Return (X, Y) of the center of cell containing provided text 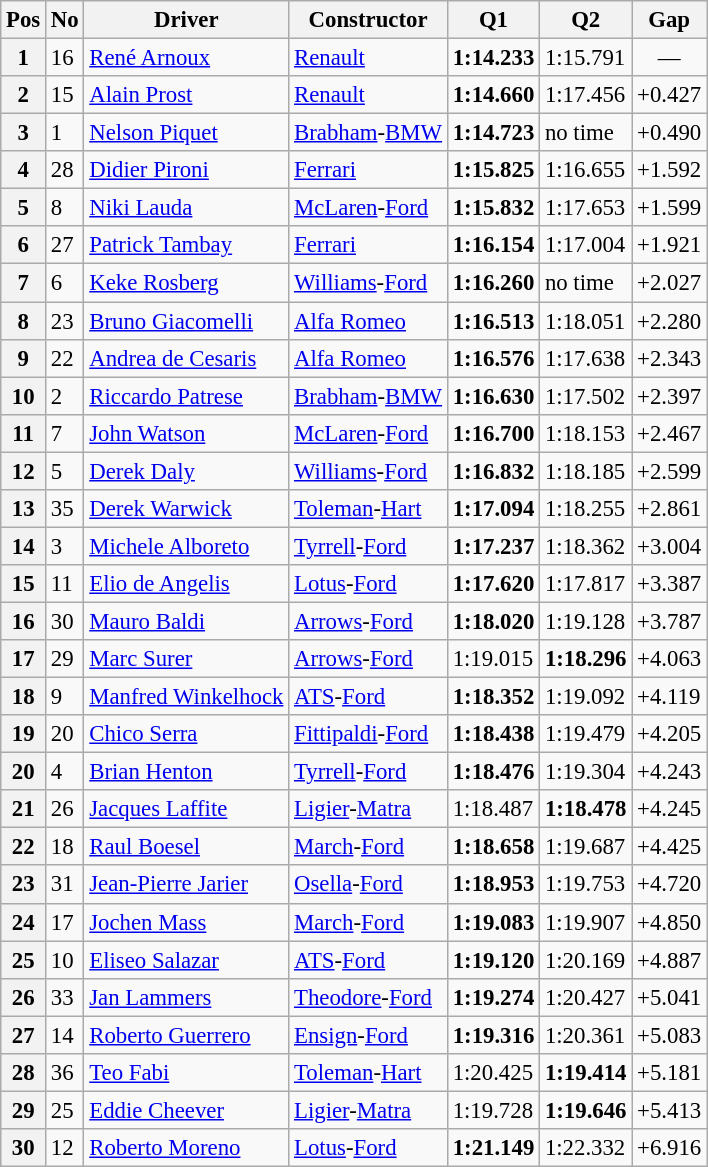
Jean-Pierre Jarier (186, 885)
Driver (186, 20)
Fittipaldi-Ford (368, 734)
+6.916 (670, 1148)
Jochen Mass (186, 922)
Elio de Angelis (186, 584)
+4.720 (670, 885)
+2.027 (670, 283)
1:19.092 (586, 697)
John Watson (186, 433)
1:16.832 (493, 471)
+3.004 (670, 546)
19 (24, 734)
Q1 (493, 20)
1:20.169 (586, 960)
1:18.476 (493, 772)
1:18.153 (586, 433)
Roberto Moreno (186, 1148)
Brian Henton (186, 772)
1:16.513 (493, 321)
1:15.791 (586, 58)
1:18.362 (586, 546)
+4.425 (670, 847)
1:18.352 (493, 697)
Michele Alboreto (186, 546)
+1.921 (670, 245)
+4.243 (670, 772)
1:14.723 (493, 133)
1:19.646 (586, 1110)
1:17.456 (586, 95)
No (65, 20)
1:16.700 (493, 433)
+5.041 (670, 997)
Didier Pironi (186, 170)
1:19.083 (493, 922)
1:16.655 (586, 170)
1:16.630 (493, 396)
1:19.728 (493, 1110)
1:16.154 (493, 245)
1:15.825 (493, 170)
Marc Surer (186, 659)
1:18.255 (586, 509)
+5.413 (670, 1110)
33 (65, 997)
1:14.233 (493, 58)
Pos (24, 20)
+2.343 (670, 358)
Nelson Piquet (186, 133)
1:17.094 (493, 509)
Jacques Laffite (186, 809)
Patrick Tambay (186, 245)
Bruno Giacomelli (186, 321)
+4.063 (670, 659)
Eddie Cheever (186, 1110)
Derek Warwick (186, 509)
1:20.427 (586, 997)
1:17.004 (586, 245)
Teo Fabi (186, 1073)
+4.887 (670, 960)
Andrea de Cesaris (186, 358)
1:19.274 (493, 997)
+0.490 (670, 133)
1:19.907 (586, 922)
1:19.687 (586, 847)
1:17.817 (586, 584)
Mauro Baldi (186, 621)
1:19.479 (586, 734)
Niki Lauda (186, 208)
1:17.638 (586, 358)
1:19.316 (493, 1035)
Constructor (368, 20)
+0.427 (670, 95)
1:19.414 (586, 1073)
Manfred Winkelhock (186, 697)
+5.181 (670, 1073)
+2.861 (670, 509)
Osella-Ford (368, 885)
Riccardo Patrese (186, 396)
1:18.478 (586, 809)
1:18.658 (493, 847)
Alain Prost (186, 95)
21 (24, 809)
Raul Boesel (186, 847)
1:18.051 (586, 321)
1:19.015 (493, 659)
1:21.149 (493, 1148)
Theodore-Ford (368, 997)
+2.397 (670, 396)
36 (65, 1073)
+1.592 (670, 170)
Jan Lammers (186, 997)
Roberto Guerrero (186, 1035)
1:16.576 (493, 358)
31 (65, 885)
— (670, 58)
1:19.753 (586, 885)
+2.280 (670, 321)
+2.599 (670, 471)
Gap (670, 20)
1:19.128 (586, 621)
13 (24, 509)
1:20.361 (586, 1035)
Keke Rosberg (186, 283)
Eliseo Salazar (186, 960)
René Arnoux (186, 58)
Ensign-Ford (368, 1035)
+1.599 (670, 208)
1:18.438 (493, 734)
35 (65, 509)
1:18.487 (493, 809)
1:17.653 (586, 208)
1:17.620 (493, 584)
1:19.120 (493, 960)
1:18.296 (586, 659)
1:18.020 (493, 621)
+4.119 (670, 697)
1:18.953 (493, 885)
+5.083 (670, 1035)
1:20.425 (493, 1073)
+4.850 (670, 922)
+3.787 (670, 621)
+4.205 (670, 734)
+4.245 (670, 809)
1:22.332 (586, 1148)
1:17.237 (493, 546)
1:17.502 (586, 396)
+2.467 (670, 433)
1:15.832 (493, 208)
+3.387 (670, 584)
Derek Daly (186, 471)
1:18.185 (586, 471)
24 (24, 922)
Q2 (586, 20)
1:14.660 (493, 95)
1:19.304 (586, 772)
Chico Serra (186, 734)
1:16.260 (493, 283)
